Return [X, Y] of the center of cell containing provided text 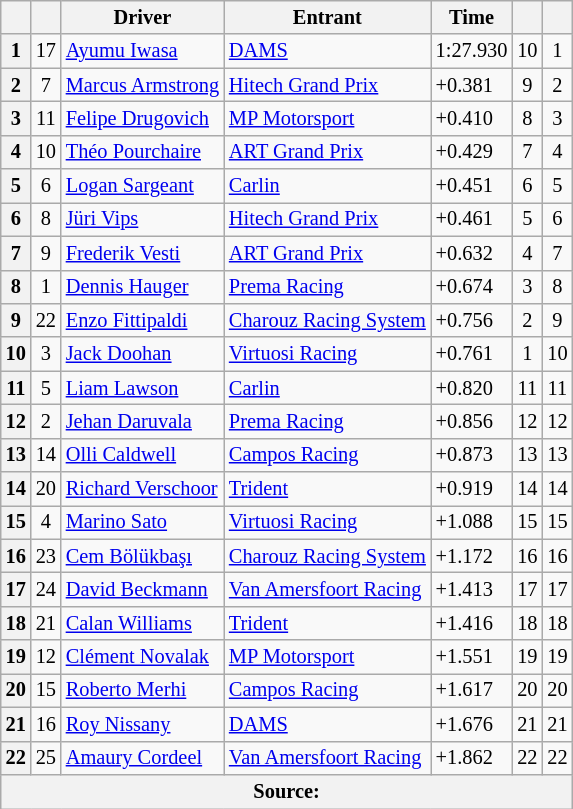
Ayumu Iwasa [142, 51]
+1.676 [472, 724]
+1.416 [472, 623]
1:27.930 [472, 51]
Driver [142, 17]
Roberto Merhi [142, 690]
Dennis Hauger [142, 287]
Enzo Fittipaldi [142, 320]
+0.761 [472, 354]
23 [46, 556]
Marcus Armstrong [142, 85]
Liam Lawson [142, 388]
+1.413 [472, 589]
Time [472, 17]
Théo Pourchaire [142, 152]
+1.088 [472, 522]
Felipe Drugovich [142, 118]
Calan Williams [142, 623]
+1.172 [472, 556]
+0.820 [472, 388]
+0.856 [472, 421]
Jack Doohan [142, 354]
Cem Bölükbaşı [142, 556]
Amaury Cordeel [142, 758]
Roy Nissany [142, 724]
Clément Novalak [142, 657]
+0.756 [472, 320]
Olli Caldwell [142, 455]
Jehan Daruvala [142, 421]
24 [46, 589]
+0.461 [472, 219]
25 [46, 758]
+0.919 [472, 489]
+0.674 [472, 287]
Logan Sargeant [142, 186]
Frederik Vesti [142, 253]
+0.410 [472, 118]
+0.873 [472, 455]
Jüri Vips [142, 219]
+1.862 [472, 758]
+0.632 [472, 253]
Source: [287, 791]
+0.429 [472, 152]
Entrant [328, 17]
+1.551 [472, 657]
+0.381 [472, 85]
Richard Verschoor [142, 489]
+0.451 [472, 186]
David Beckmann [142, 589]
+1.617 [472, 690]
Marino Sato [142, 522]
